For the text-containing cell, return its midpoint in [X, Y] coordinate format. 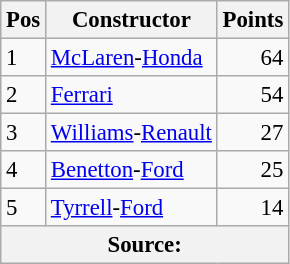
Ferrari [132, 95]
Points [252, 20]
Tyrrell-Ford [132, 208]
54 [252, 95]
Williams-Renault [132, 133]
5 [24, 208]
14 [252, 208]
4 [24, 170]
1 [24, 58]
25 [252, 170]
3 [24, 133]
Source: [145, 245]
27 [252, 133]
McLaren-Honda [132, 58]
Pos [24, 20]
2 [24, 95]
64 [252, 58]
Benetton-Ford [132, 170]
Constructor [132, 20]
